Return [X, Y] of the center of cell containing provided text 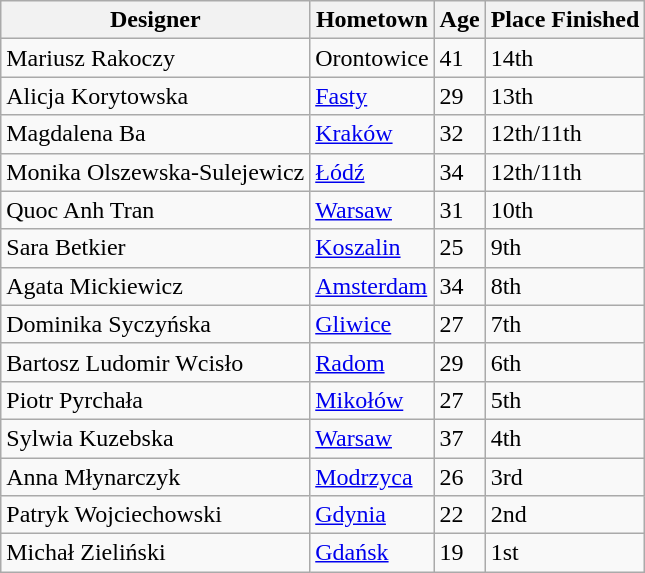
Age [460, 20]
Monika Olszewska-Sulejewicz [156, 172]
Magdalena Ba [156, 134]
Piotr Pyrchała [156, 400]
Place Finished [565, 20]
10th [565, 210]
9th [565, 248]
Mariusz Rakoczy [156, 58]
Łódź [372, 172]
Agata Mickiewicz [156, 286]
31 [460, 210]
Michał Zieliński [156, 553]
Koszalin [372, 248]
Bartosz Ludomir Wcisło [156, 362]
Gdynia [372, 515]
8th [565, 286]
22 [460, 515]
Radom [372, 362]
Sylwia Kuzebska [156, 438]
25 [460, 248]
Hometown [372, 20]
13th [565, 96]
Designer [156, 20]
5th [565, 400]
32 [460, 134]
37 [460, 438]
Orontowice [372, 58]
Fasty [372, 96]
Amsterdam [372, 286]
Kraków [372, 134]
7th [565, 324]
Gliwice [372, 324]
Modrzyca [372, 477]
4th [565, 438]
Gdańsk [372, 553]
6th [565, 362]
Alicja Korytowska [156, 96]
Sara Betkier [156, 248]
Patryk Wojciechowski [156, 515]
Quoc Anh Tran [156, 210]
19 [460, 553]
41 [460, 58]
26 [460, 477]
14th [565, 58]
Anna Młynarczyk [156, 477]
Mikołów [372, 400]
1st [565, 553]
2nd [565, 515]
Dominika Syczyńska [156, 324]
3rd [565, 477]
